Output the (X, Y) coordinate of the center of the cell containing the given text.  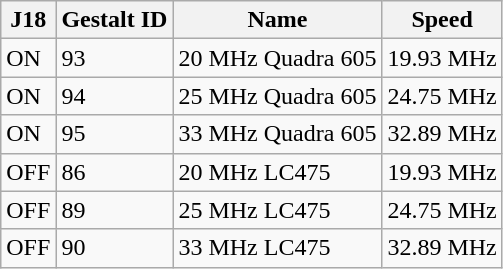
94 (114, 96)
86 (114, 172)
25 MHz LC475 (278, 210)
33 MHz LC475 (278, 248)
Name (278, 20)
90 (114, 248)
J18 (28, 20)
20 MHz LC475 (278, 172)
25 MHz Quadra 605 (278, 96)
89 (114, 210)
Gestalt ID (114, 20)
93 (114, 58)
95 (114, 134)
20 MHz Quadra 605 (278, 58)
Speed (442, 20)
33 MHz Quadra 605 (278, 134)
